Determine the (x, y) coordinate at the center of the cell enclosing the given text.  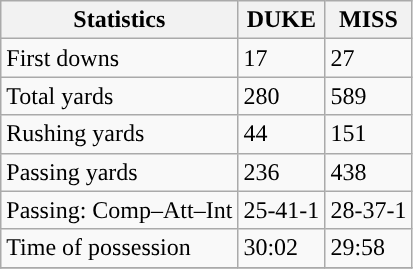
MISS (368, 20)
151 (368, 134)
589 (368, 96)
17 (282, 58)
28-37-1 (368, 210)
280 (282, 96)
25-41-1 (282, 210)
Statistics (120, 20)
Total yards (120, 96)
438 (368, 172)
27 (368, 58)
29:58 (368, 248)
Rushing yards (120, 134)
First downs (120, 58)
30:02 (282, 248)
44 (282, 134)
Passing: Comp–Att–Int (120, 210)
DUKE (282, 20)
236 (282, 172)
Passing yards (120, 172)
Time of possession (120, 248)
